Return [x, y] of the center of cell containing provided text 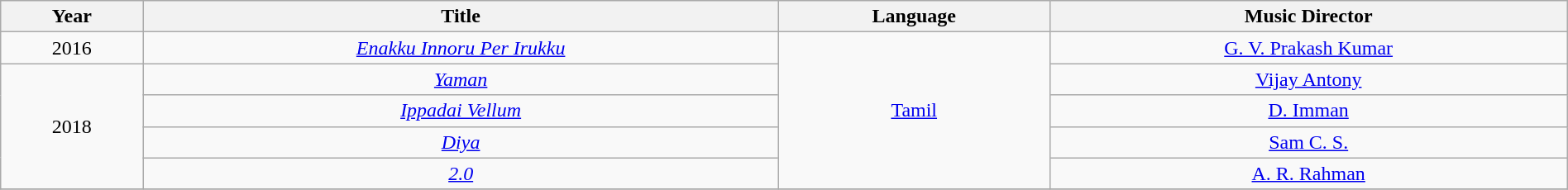
Title [461, 17]
2016 [72, 48]
Tamil [914, 111]
G. V. Prakash Kumar [1308, 48]
A. R. Rahman [1308, 173]
Yaman [461, 79]
Vijay Antony [1308, 79]
2.0 [461, 173]
Year [72, 17]
Music Director [1308, 17]
Language [914, 17]
Enakku Innoru Per Irukku [461, 48]
Sam C. S. [1308, 142]
2018 [72, 126]
Diya [461, 142]
Ippadai Vellum [461, 111]
D. Imman [1308, 111]
